Extract the (x, y) coordinate from the center of the cell holding the provided text.  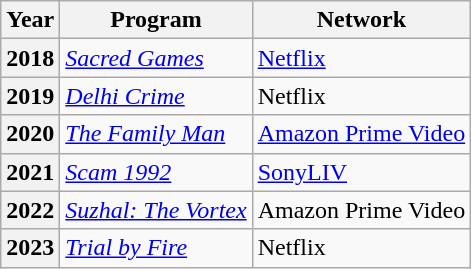
Scam 1992 (156, 172)
2022 (30, 210)
Year (30, 20)
Sacred Games (156, 58)
Program (156, 20)
2021 (30, 172)
SonyLIV (361, 172)
Delhi Crime (156, 96)
The Family Man (156, 134)
Trial by Fire (156, 248)
2018 (30, 58)
2019 (30, 96)
Network (361, 20)
Suzhal: The Vortex (156, 210)
2023 (30, 248)
2020 (30, 134)
